Output the [X, Y] coordinate of the center of the cell containing the given text.  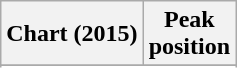
Chart (2015) [72, 34]
Peakposition [189, 34]
